For the text-containing cell, return its midpoint in [X, Y] coordinate format. 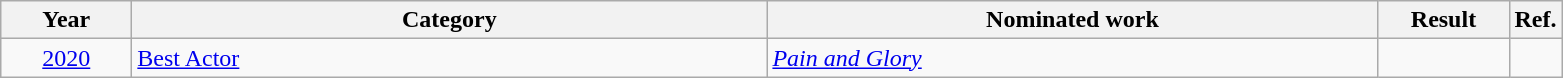
Best Actor [450, 58]
Year [66, 20]
Category [450, 20]
2020 [66, 58]
Result [1444, 20]
Pain and Glory [1072, 58]
Nominated work [1072, 20]
Ref. [1536, 20]
